Return [X, Y] of the center of cell containing provided text 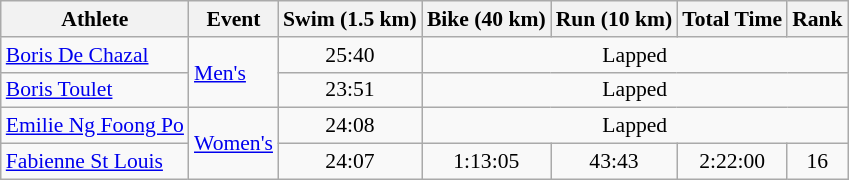
Emilie Ng Foong Po [95, 126]
Event [234, 19]
Athlete [95, 19]
2:22:00 [732, 162]
Swim (1.5 km) [350, 19]
24:07 [350, 162]
25:40 [350, 55]
24:08 [350, 126]
Run (10 km) [614, 19]
Boris Toulet [95, 90]
Men's [234, 72]
23:51 [350, 90]
Women's [234, 144]
Fabienne St Louis [95, 162]
43:43 [614, 162]
Rank [818, 19]
Total Time [732, 19]
Boris De Chazal [95, 55]
16 [818, 162]
Bike (40 km) [486, 19]
1:13:05 [486, 162]
